Find where the given text appears and provide that cell's center as [X, Y] coordinate. 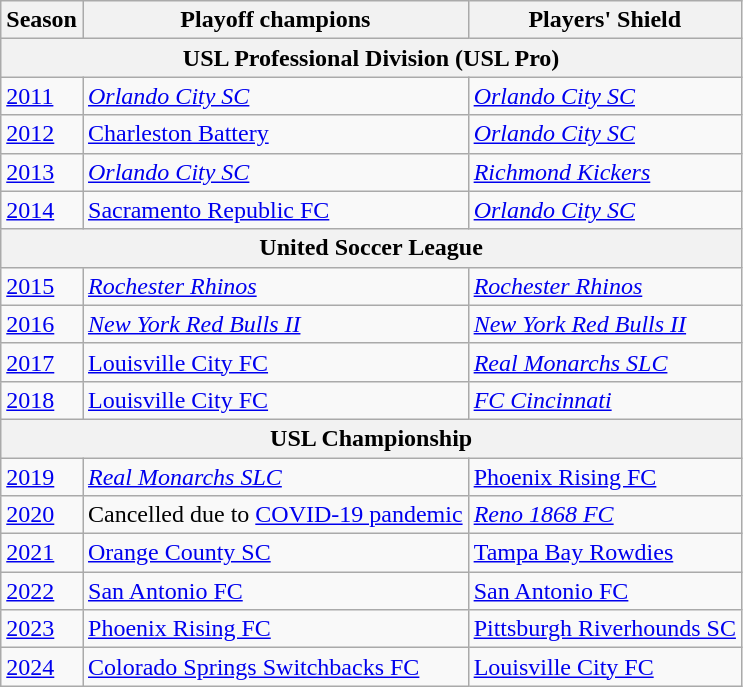
Orange County SC [275, 553]
Sacramento Republic FC [275, 210]
2023 [42, 629]
FC Cincinnati [604, 400]
Colorado Springs Switchbacks FC [275, 667]
Tampa Bay Rowdies [604, 553]
Richmond Kickers [604, 172]
Playoff champions [275, 20]
2018 [42, 400]
2024 [42, 667]
Cancelled due to COVID-19 pandemic [275, 515]
Reno 1868 FC [604, 515]
2011 [42, 96]
2015 [42, 286]
2012 [42, 134]
2021 [42, 553]
USL Championship [372, 438]
Season [42, 20]
USL Professional Division (USL Pro) [372, 58]
2016 [42, 324]
2019 [42, 477]
2020 [42, 515]
Charleston Battery [275, 134]
Pittsburgh Riverhounds SC [604, 629]
2017 [42, 362]
2022 [42, 591]
Players' Shield [604, 20]
United Soccer League [372, 248]
2014 [42, 210]
2013 [42, 172]
